For the text-containing cell, return its midpoint in (X, Y) coordinate format. 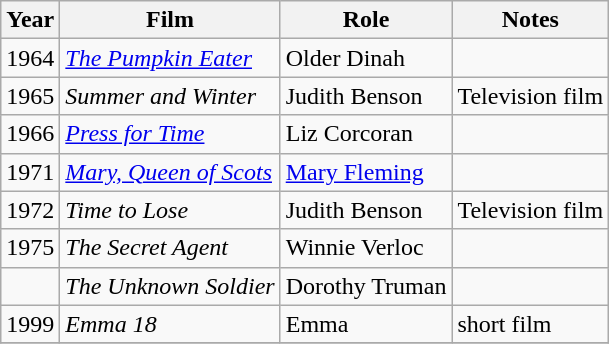
short film (530, 324)
The Pumpkin Eater (170, 58)
Mary, Queen of Scots (170, 172)
Older Dinah (366, 58)
Film (170, 20)
1975 (30, 248)
Dorothy Truman (366, 286)
Notes (530, 20)
1972 (30, 210)
Summer and Winter (170, 96)
1971 (30, 172)
Emma (366, 324)
1966 (30, 134)
Press for Time (170, 134)
Role (366, 20)
1965 (30, 96)
Time to Lose (170, 210)
1999 (30, 324)
Liz Corcoran (366, 134)
Winnie Verloc (366, 248)
The Secret Agent (170, 248)
Year (30, 20)
The Unknown Soldier (170, 286)
Mary Fleming (366, 172)
Emma 18 (170, 324)
1964 (30, 58)
